Find where the given text appears and provide that cell's center as [X, Y] coordinate. 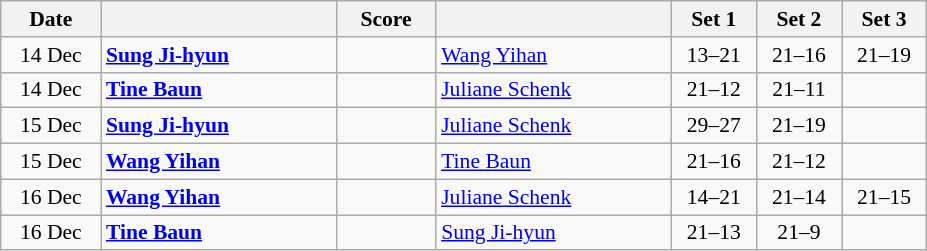
29–27 [714, 126]
Score [386, 19]
21–14 [798, 197]
21–9 [798, 233]
21–15 [884, 197]
21–11 [798, 90]
13–21 [714, 55]
Set 2 [798, 19]
14–21 [714, 197]
Set 1 [714, 19]
21–13 [714, 233]
Date [51, 19]
Set 3 [884, 19]
